Return (x, y) of the center of cell containing provided text 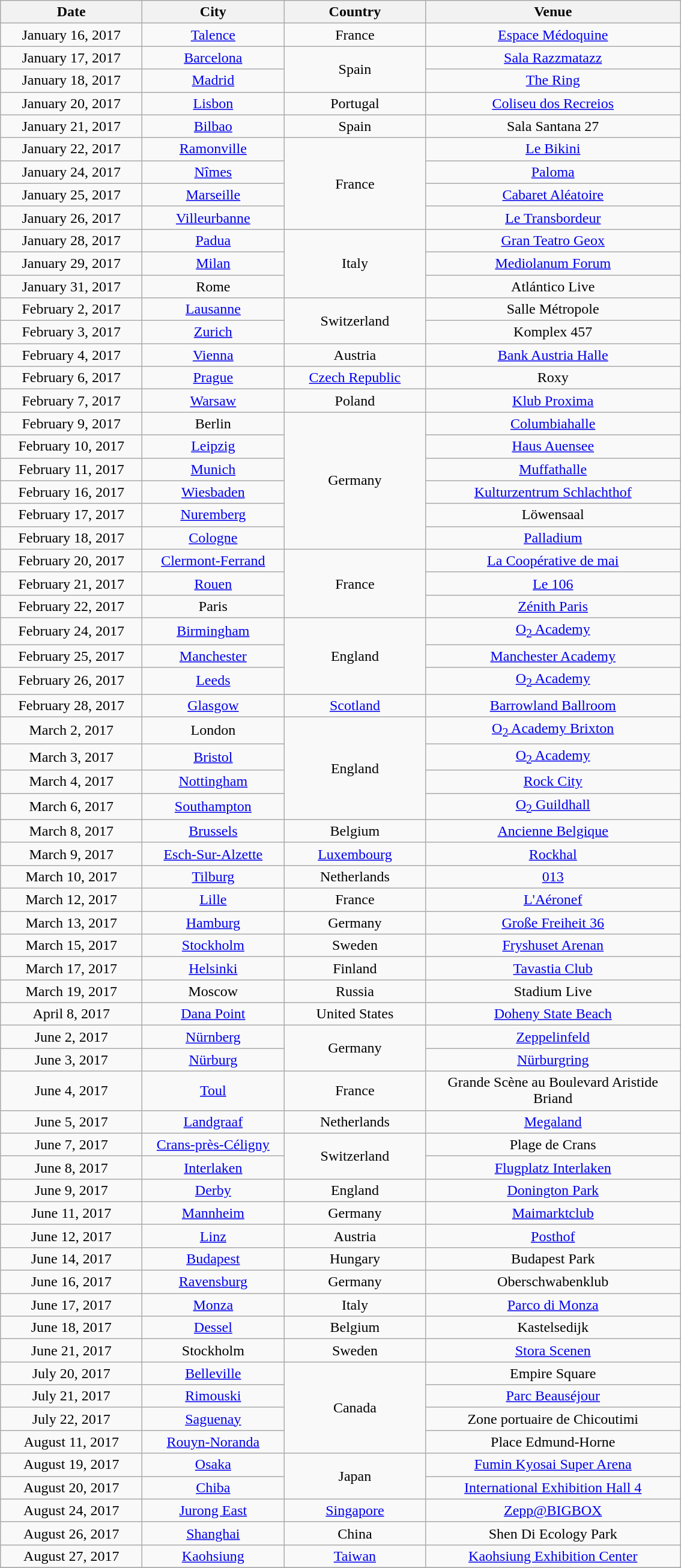
January 16, 2017 (71, 35)
Oberschwabenklub (553, 1282)
Klub Proxima (553, 401)
Dessel (213, 1328)
February 22, 2017 (71, 606)
June 8, 2017 (71, 1167)
Columbiahalle (553, 424)
March 3, 2017 (71, 757)
Landgraaf (213, 1122)
July 20, 2017 (71, 1373)
Mediolanum Forum (553, 263)
Stora Scenen (553, 1351)
Plage de Crans (553, 1144)
Espace Médoquine (553, 35)
Helsinki (213, 968)
Russia (355, 991)
Parco di Monza (553, 1305)
Le Transbordeur (553, 217)
June 12, 2017 (71, 1236)
Palladium (553, 538)
February 25, 2017 (71, 656)
Date (71, 12)
Glasgow (213, 705)
February 4, 2017 (71, 355)
March 4, 2017 (71, 782)
Finland (355, 968)
Osaka (213, 1465)
Cabaret Aléatoire (553, 195)
Nottingham (213, 782)
June 3, 2017 (71, 1060)
Rock City (553, 782)
February 7, 2017 (71, 401)
Rome (213, 287)
Cologne (213, 538)
Vienna (213, 355)
January 28, 2017 (71, 240)
June 14, 2017 (71, 1259)
Gran Teatro Geox (553, 240)
August 11, 2017 (71, 1442)
January 25, 2017 (71, 195)
Singapore (355, 1510)
January 17, 2017 (71, 58)
June 9, 2017 (71, 1190)
L'Aéronef (553, 900)
Hungary (355, 1259)
Linz (213, 1236)
March 19, 2017 (71, 991)
Nürnberg (213, 1037)
Talence (213, 35)
January 22, 2017 (71, 149)
January 29, 2017 (71, 263)
Nürburgring (553, 1060)
Derby (213, 1190)
Empire Square (553, 1373)
Zone portuaire de Chicoutimi (553, 1419)
Rouen (213, 583)
Leeds (213, 681)
Ancienne Belgique (553, 831)
Padua (213, 240)
City (213, 12)
Budapest (213, 1259)
Poland (355, 401)
June 18, 2017 (71, 1328)
Kaohsiung Exhibition Center (553, 1556)
Mannheim (213, 1213)
August 26, 2017 (71, 1533)
Shanghai (213, 1533)
Madrid (213, 81)
Le Bikini (553, 149)
Prague (213, 378)
Hamburg (213, 923)
February 11, 2017 (71, 469)
Muffathalle (553, 469)
January 21, 2017 (71, 126)
August 20, 2017 (71, 1487)
Donington Park (553, 1190)
Tilburg (213, 877)
Roxy (553, 378)
Belleville (213, 1373)
Luxembourg (355, 854)
March 13, 2017 (71, 923)
Monza (213, 1305)
Kastelsedijk (553, 1328)
Manchester (213, 656)
Salle Métropole (553, 309)
Rouyn-Noranda (213, 1442)
Rimouski (213, 1396)
Place Edmund-Horne (553, 1442)
Zurich (213, 332)
August 19, 2017 (71, 1465)
February 9, 2017 (71, 424)
Paris (213, 606)
March 9, 2017 (71, 854)
Tavastia Club (553, 968)
United States (355, 1014)
Atlántico Live (553, 287)
Barcelona (213, 58)
Czech Republic (355, 378)
Interlaken (213, 1167)
Zepp@BIGBOX (553, 1510)
Lisbon (213, 103)
June 16, 2017 (71, 1282)
La Coopérative de mai (553, 561)
Große Freiheit 36 (553, 923)
Southampton (213, 806)
Haus Auensee (553, 446)
O2 Academy Brixton (553, 730)
February 3, 2017 (71, 332)
February 21, 2017 (71, 583)
Japan (355, 1476)
Grande Scène au Boulevard Aristide Briand (553, 1091)
Portugal (355, 103)
Rockhal (553, 854)
June 17, 2017 (71, 1305)
Zeppelinfeld (553, 1037)
June 21, 2017 (71, 1351)
March 17, 2017 (71, 968)
June 5, 2017 (71, 1122)
Villeurbanne (213, 217)
Coliseu dos Recreios (553, 103)
Taiwan (355, 1556)
The Ring (553, 81)
Bristol (213, 757)
February 6, 2017 (71, 378)
March 2, 2017 (71, 730)
Stadium Live (553, 991)
Manchester Academy (553, 656)
Toul (213, 1091)
Budapest Park (553, 1259)
Doheny State Beach (553, 1014)
Bank Austria Halle (553, 355)
March 6, 2017 (71, 806)
Fryshuset Arenan (553, 946)
Wiesbaden (213, 492)
June 2, 2017 (71, 1037)
February 16, 2017 (71, 492)
Le 106 (553, 583)
Kulturzentrum Schlachthof (553, 492)
February 17, 2017 (71, 515)
013 (553, 877)
Ravensburg (213, 1282)
Dana Point (213, 1014)
Löwensaal (553, 515)
February 10, 2017 (71, 446)
June 7, 2017 (71, 1144)
March 12, 2017 (71, 900)
June 4, 2017 (71, 1091)
Venue (553, 12)
March 8, 2017 (71, 831)
February 24, 2017 (71, 631)
Scotland (355, 705)
July 21, 2017 (71, 1396)
Posthof (553, 1236)
Lille (213, 900)
Warsaw (213, 401)
July 22, 2017 (71, 1419)
Nîmes (213, 172)
China (355, 1533)
Brussels (213, 831)
Sala Santana 27 (553, 126)
Leipzig (213, 446)
Fumin Kyosai Super Arena (553, 1465)
Jurong East (213, 1510)
Berlin (213, 424)
O2 Guildhall (553, 806)
Megaland (553, 1122)
Kaohsiung (213, 1556)
January 26, 2017 (71, 217)
January 20, 2017 (71, 103)
Esch-Sur-Alzette (213, 854)
Birmingham (213, 631)
Maimarktclub (553, 1213)
Bilbao (213, 126)
February 26, 2017 (71, 681)
February 18, 2017 (71, 538)
January 18, 2017 (71, 81)
Paloma (553, 172)
Flugplatz Interlaken (553, 1167)
Saguenay (213, 1419)
Canada (355, 1408)
Zénith Paris (553, 606)
Milan (213, 263)
March 10, 2017 (71, 877)
Crans-près-Céligny (213, 1144)
Lausanne (213, 309)
Nürburg (213, 1060)
Parc Beauséjour (553, 1396)
Ramonville (213, 149)
August 27, 2017 (71, 1556)
International Exhibition Hall 4 (553, 1487)
August 24, 2017 (71, 1510)
January 24, 2017 (71, 172)
Shen Di Ecology Park (553, 1533)
April 8, 2017 (71, 1014)
Munich (213, 469)
London (213, 730)
Barrowland Ballroom (553, 705)
January 31, 2017 (71, 287)
Marseille (213, 195)
Country (355, 12)
June 11, 2017 (71, 1213)
March 15, 2017 (71, 946)
Komplex 457 (553, 332)
Chiba (213, 1487)
Moscow (213, 991)
Nuremberg (213, 515)
February 2, 2017 (71, 309)
Clermont-Ferrand (213, 561)
Sala Razzmatazz (553, 58)
February 28, 2017 (71, 705)
February 20, 2017 (71, 561)
